Output the (X, Y) coordinate of the center of the cell containing the given text.  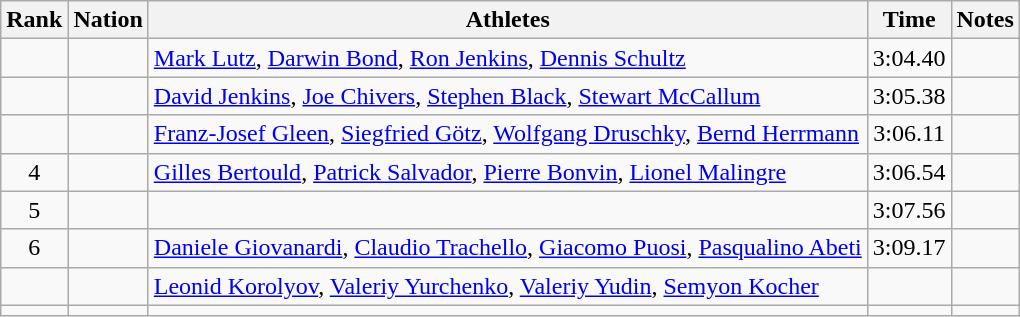
Notes (985, 20)
Daniele Giovanardi, Claudio Trachello, Giacomo Puosi, Pasqualino Abeti (508, 248)
3:07.56 (909, 210)
Leonid Korolyov, Valeriy Yurchenko, Valeriy Yudin, Semyon Kocher (508, 286)
Rank (34, 20)
3:06.11 (909, 134)
3:09.17 (909, 248)
Franz-Josef Gleen, Siegfried Götz, Wolfgang Druschky, Bernd Herrmann (508, 134)
David Jenkins, Joe Chivers, Stephen Black, Stewart McCallum (508, 96)
5 (34, 210)
Time (909, 20)
4 (34, 172)
Gilles Bertould, Patrick Salvador, Pierre Bonvin, Lionel Malingre (508, 172)
Athletes (508, 20)
6 (34, 248)
Nation (108, 20)
Mark Lutz, Darwin Bond, Ron Jenkins, Dennis Schultz (508, 58)
3:05.38 (909, 96)
3:04.40 (909, 58)
3:06.54 (909, 172)
